Search for the cell housing the specified text and yield its (X, Y) center coordinate. 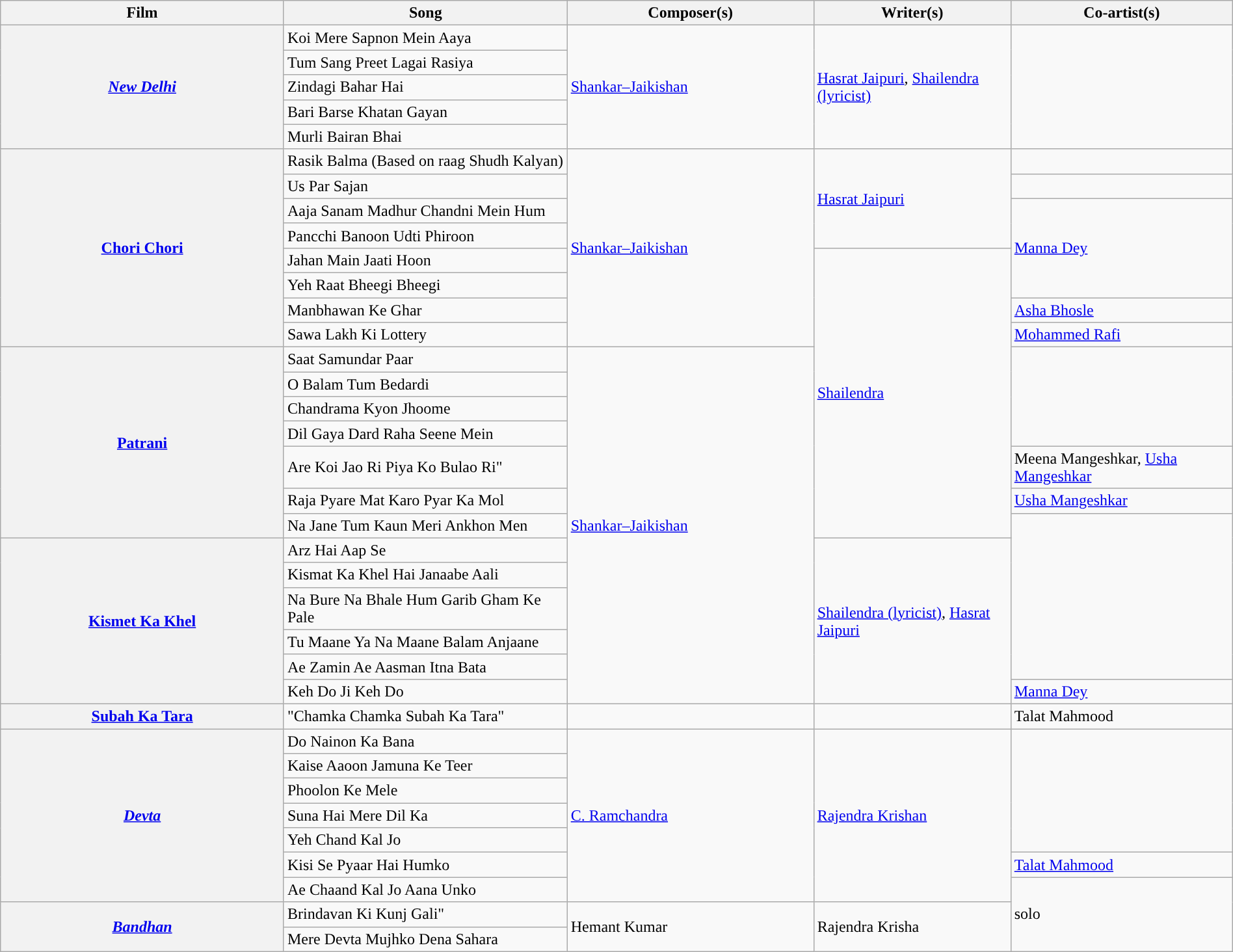
Film (142, 13)
Zindagi Bahar Hai (425, 87)
Raja Pyare Mat Karo Pyar Ka Mol (425, 501)
Bari Barse Khatan Gayan (425, 112)
Rasik Balma (Based on raag Shudh Kalyan) (425, 161)
Chori Chori (142, 248)
Shailendra (lyricist), Hasrat Jaipuri (912, 620)
Ae Chaand Kal Jo Aana Unko (425, 890)
Patrani (142, 442)
Devta (142, 815)
Kismet Ka Khel (142, 620)
Arz Hai Aap Se (425, 550)
Writer(s) (912, 13)
Aaja Sanam Madhur Chandni Mein Hum (425, 211)
O Balam Tum Bedardi (425, 384)
Chandrama Kyon Jhoome (425, 409)
Dil Gaya Dard Raha Seene Mein (425, 434)
Pancchi Banoon Udti Phiroon (425, 235)
Jahan Main Jaati Hoon (425, 260)
Meena Mangeshkar, Usha Mangeshkar (1121, 467)
Tum Sang Preet Lagai Rasiya (425, 62)
Koi Mere Sapnon Mein Aaya (425, 38)
Bandhan (142, 927)
Are Koi Jao Ri Piya Ko Bulao Ri" (425, 467)
Co-artist(s) (1121, 13)
Mohammed Rafi (1121, 335)
Tu Maane Ya Na Maane Balam Anjaane (425, 642)
Rajendra Krisha (912, 927)
Mere Devta Mujhko Dena Sahara (425, 939)
Sawa Lakh Ki Lottery (425, 335)
Do Nainon Ka Bana (425, 741)
Composer(s) (691, 13)
Yeh Chand Kal Jo (425, 840)
Brindavan Ki Kunj Gali" (425, 914)
C. Ramchandra (691, 815)
Hemant Kumar (691, 927)
Usha Mangeshkar (1121, 501)
Yeh Raat Bheegi Bheegi (425, 285)
Kaise Aaoon Jamuna Ke Teer (425, 766)
Rajendra Krishan (912, 815)
Na Jane Tum Kaun Meri Ankhon Men (425, 525)
Kisi Se Pyaar Hai Humko (425, 865)
Saat Samundar Paar (425, 360)
Asha Bhosle (1121, 310)
Keh Do Ji Keh Do (425, 691)
"Chamka Chamka Subah Ka Tara" (425, 716)
Hasrat Jaipuri (912, 198)
Subah Ka Tara (142, 716)
Kismat Ka Khel Hai Janaabe Aali (425, 575)
Hasrat Jaipuri, Shailendra (lyricist) (912, 87)
Na Bure Na Bhale Hum Garib Gham Ke Pale (425, 609)
Ae Zamin Ae Aasman Itna Bata (425, 667)
Us Par Sajan (425, 186)
solo (1121, 914)
New Delhi (142, 87)
Manbhawan Ke Ghar (425, 310)
Song (425, 13)
Shailendra (912, 393)
Suna Hai Mere Dil Ka (425, 815)
Murli Bairan Bhai (425, 137)
Phoolon Ke Mele (425, 791)
